Detect which cell encompasses the target text, then output its (x, y) center coordinate. 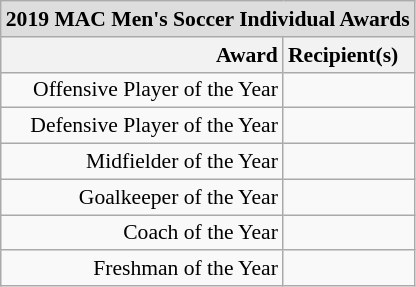
Award (142, 55)
Recipient(s) (349, 55)
Freshman of the Year (142, 269)
2019 MAC Men's Soccer Individual Awards (208, 19)
Midfielder of the Year (142, 162)
Offensive Player of the Year (142, 90)
Coach of the Year (142, 233)
Defensive Player of the Year (142, 126)
Goalkeeper of the Year (142, 197)
